Return [x, y] of the center of cell containing provided text 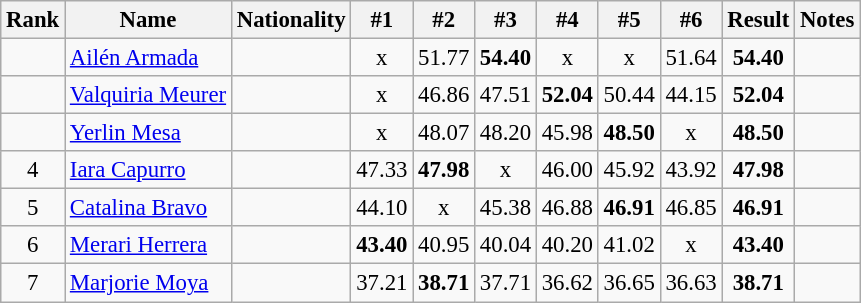
7 [33, 283]
Merari Herrera [148, 245]
#4 [567, 20]
Notes [828, 20]
#2 [444, 20]
40.95 [444, 245]
Nationality [290, 20]
45.38 [506, 208]
51.64 [691, 58]
45.98 [567, 133]
47.51 [506, 95]
4 [33, 170]
37.21 [382, 283]
Valquiria Meurer [148, 95]
36.62 [567, 283]
40.04 [506, 245]
5 [33, 208]
46.00 [567, 170]
37.71 [506, 283]
Rank [33, 20]
46.86 [444, 95]
Catalina Bravo [148, 208]
44.10 [382, 208]
50.44 [629, 95]
46.85 [691, 208]
36.65 [629, 283]
Marjorie Moya [148, 283]
#5 [629, 20]
46.88 [567, 208]
48.20 [506, 133]
Iara Capurro [148, 170]
51.77 [444, 58]
Name [148, 20]
#1 [382, 20]
36.63 [691, 283]
Result [758, 20]
47.33 [382, 170]
41.02 [629, 245]
43.92 [691, 170]
#6 [691, 20]
45.92 [629, 170]
44.15 [691, 95]
48.07 [444, 133]
6 [33, 245]
40.20 [567, 245]
#3 [506, 20]
Ailén Armada [148, 58]
Yerlin Mesa [148, 133]
